Extract the (X, Y) coordinate from the center of the cell holding the provided text.  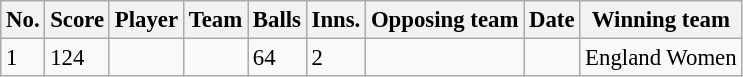
1 (23, 58)
England Women (661, 58)
64 (278, 58)
Team (215, 20)
No. (23, 20)
2 (336, 58)
Inns. (336, 20)
Player (146, 20)
Date (552, 20)
Balls (278, 20)
Score (78, 20)
Winning team (661, 20)
124 (78, 58)
Opposing team (445, 20)
